Locate the cell with the specified text and output its [x, y] center coordinate. 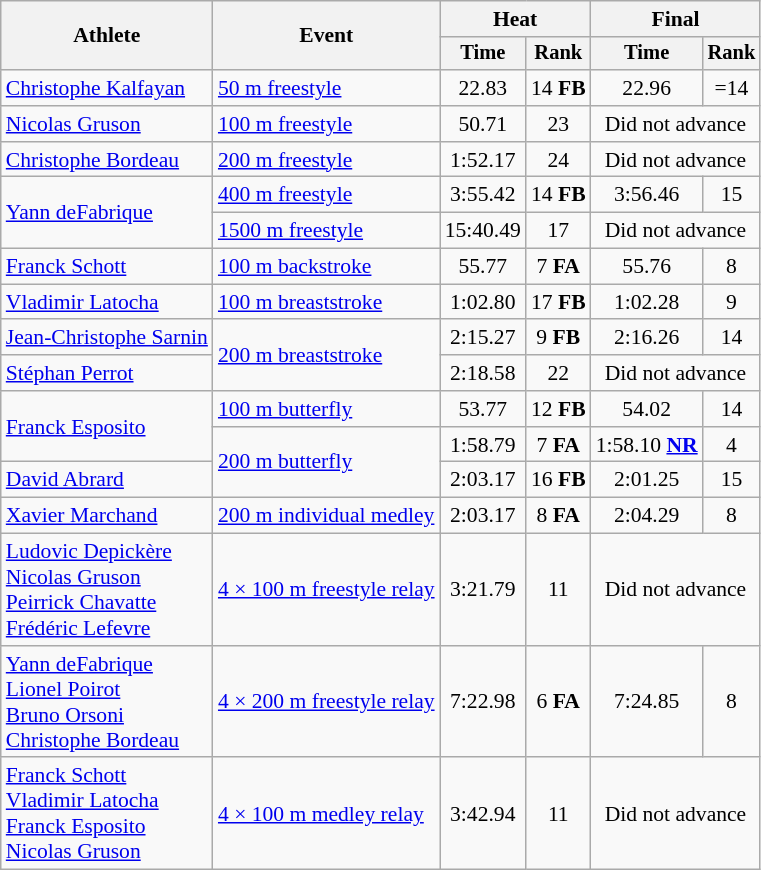
100 m butterfly [326, 409]
1:58.79 [483, 445]
Franck SchottVladimir LatochaFranck EspositoNicolas Gruson [107, 814]
2:04.29 [647, 516]
3:21.79 [483, 590]
400 m freestyle [326, 195]
7:24.85 [647, 702]
3:55.42 [483, 195]
54.02 [647, 409]
1:02.80 [483, 302]
22.96 [647, 88]
23 [558, 124]
Ludovic DepickèreNicolas GrusonPeirrick ChavatteFrédéric Lefevre [107, 590]
Yann deFabrique [107, 212]
1500 m freestyle [326, 231]
Franck Esposito [107, 426]
8 FA [558, 516]
Stéphan Perrot [107, 373]
22.83 [483, 88]
2:01.25 [647, 480]
1:02.28 [647, 302]
3:56.46 [647, 195]
Christophe Kalfayan [107, 88]
=14 [732, 88]
9 FB [558, 338]
1:58.10 NR [647, 445]
15:40.49 [483, 231]
Jean-Christophe Sarnin [107, 338]
12 FB [558, 409]
55.76 [647, 267]
50.71 [483, 124]
Nicolas Gruson [107, 124]
Xavier Marchand [107, 516]
22 [558, 373]
Christophe Bordeau [107, 160]
50 m freestyle [326, 88]
7:22.98 [483, 702]
2:16.26 [647, 338]
Event [326, 36]
200 m butterfly [326, 462]
24 [558, 160]
2:18.58 [483, 373]
Franck Schott [107, 267]
Final [676, 19]
6 FA [558, 702]
16 FB [558, 480]
55.77 [483, 267]
1:52.17 [483, 160]
200 m freestyle [326, 160]
4 × 100 m medley relay [326, 814]
4 × 100 m freestyle relay [326, 590]
53.77 [483, 409]
100 m backstroke [326, 267]
200 m breaststroke [326, 356]
100 m breaststroke [326, 302]
Heat [516, 19]
17 [558, 231]
3:42.94 [483, 814]
2:15.27 [483, 338]
200 m individual medley [326, 516]
Athlete [107, 36]
Vladimir Latocha [107, 302]
9 [732, 302]
4 [732, 445]
4 × 200 m freestyle relay [326, 702]
17 FB [558, 302]
Yann deFabriqueLionel PoirotBruno OrsoniChristophe Bordeau [107, 702]
David Abrard [107, 480]
100 m freestyle [326, 124]
